Capture the cell that displays the provided text and extract its (x, y) central coordinate. 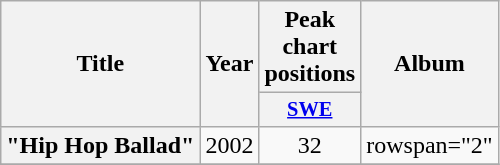
2002 (230, 145)
32 (310, 145)
Title (100, 64)
Album (430, 64)
"Hip Hop Ballad" (100, 145)
Peak chart positions (310, 47)
rowspan="2" (430, 145)
Year (230, 64)
SWE (310, 110)
